From the cell containing the given text, extract its center point as (x, y) coordinate. 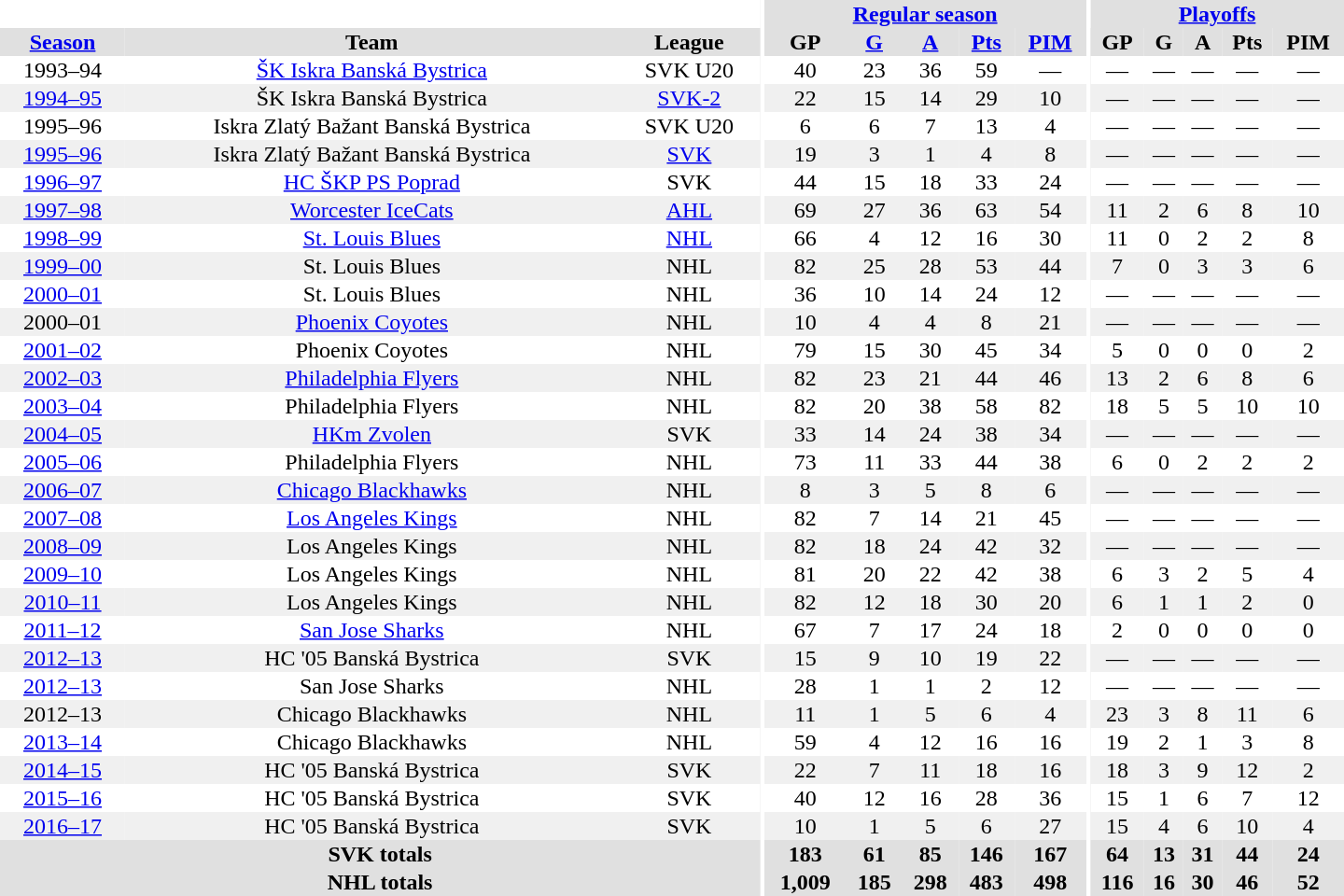
2004–05 (63, 434)
2002–03 (63, 378)
2014–15 (63, 770)
1998–99 (63, 238)
31 (1203, 854)
116 (1117, 882)
85 (931, 854)
Team (371, 42)
81 (805, 574)
53 (987, 266)
73 (805, 462)
2016–17 (63, 826)
63 (987, 210)
52 (1309, 882)
1997–98 (63, 210)
HKm Zvolen (371, 434)
Season (63, 42)
1999–00 (63, 266)
17 (931, 630)
2003–04 (63, 406)
483 (987, 882)
HC ŠKP PS Poprad (371, 182)
2010–11 (63, 602)
2006–07 (63, 490)
Playoffs (1217, 14)
2001–02 (63, 350)
79 (805, 350)
29 (987, 98)
1,009 (805, 882)
1994–95 (63, 98)
2007–08 (63, 518)
498 (1051, 882)
League (690, 42)
NHL totals (380, 882)
SVK-2 (690, 98)
183 (805, 854)
Regular season (926, 14)
64 (1117, 854)
1993–94 (63, 70)
67 (805, 630)
69 (805, 210)
32 (1051, 546)
298 (931, 882)
AHL (690, 210)
2005–06 (63, 462)
185 (875, 882)
25 (875, 266)
58 (987, 406)
61 (875, 854)
2008–09 (63, 546)
Worcester IceCats (371, 210)
SVK totals (380, 854)
146 (987, 854)
167 (1051, 854)
54 (1051, 210)
1996–97 (63, 182)
66 (805, 238)
2009–10 (63, 574)
2011–12 (63, 630)
2013–14 (63, 742)
2015–16 (63, 798)
